Identify which cell holds the provided text, then report its [X, Y] central coordinate. 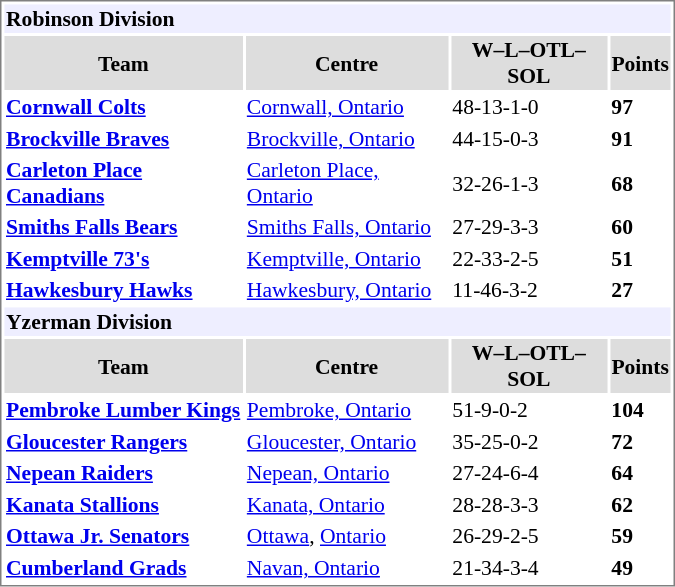
Hawkesbury, Ontario [346, 290]
62 [640, 504]
Cornwall Colts [123, 107]
Brockville Braves [123, 138]
Carleton Place Canadians [123, 183]
59 [640, 536]
44-15-0-3 [529, 138]
48-13-1-0 [529, 107]
91 [640, 138]
Hawkesbury Hawks [123, 290]
27-29-3-3 [529, 227]
32-26-1-3 [529, 183]
Navan, Ontario [346, 568]
Cornwall, Ontario [346, 107]
Pembroke Lumber Kings [123, 410]
Carleton Place, Ontario [346, 183]
Gloucester Rangers [123, 442]
35-25-0-2 [529, 442]
Cumberland Grads [123, 568]
11-46-3-2 [529, 290]
Nepean Raiders [123, 473]
Robinson Division [337, 18]
Kanata, Ontario [346, 504]
49 [640, 568]
Brockville, Ontario [346, 138]
Nepean, Ontario [346, 473]
Kemptville 73's [123, 258]
27-24-6-4 [529, 473]
104 [640, 410]
27 [640, 290]
Ottawa Jr. Senators [123, 536]
26-29-2-5 [529, 536]
Smiths Falls, Ontario [346, 227]
Smiths Falls Bears [123, 227]
51-9-0-2 [529, 410]
60 [640, 227]
Ottawa, Ontario [346, 536]
51 [640, 258]
21-34-3-4 [529, 568]
97 [640, 107]
64 [640, 473]
68 [640, 183]
28-28-3-3 [529, 504]
Kemptville, Ontario [346, 258]
Gloucester, Ontario [346, 442]
72 [640, 442]
Kanata Stallions [123, 504]
Yzerman Division [337, 322]
Pembroke, Ontario [346, 410]
22-33-2-5 [529, 258]
